Determine the [X, Y] coordinate at the center of the cell enclosing the given text.  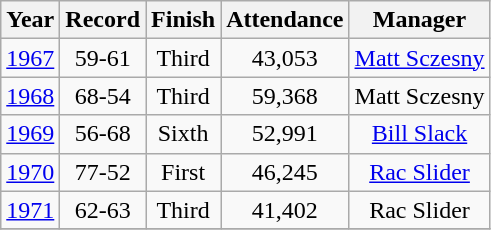
56-68 [103, 134]
Bill Slack [420, 134]
62-63 [103, 210]
First [184, 172]
52,991 [285, 134]
Sixth [184, 134]
46,245 [285, 172]
1969 [30, 134]
41,402 [285, 210]
77-52 [103, 172]
Record [103, 20]
Year [30, 20]
1971 [30, 210]
59-61 [103, 58]
1968 [30, 96]
68-54 [103, 96]
1970 [30, 172]
Attendance [285, 20]
59,368 [285, 96]
Finish [184, 20]
1967 [30, 58]
Manager [420, 20]
43,053 [285, 58]
